Return the (x, y) coordinate for the center point of the cell that contains the specified text.  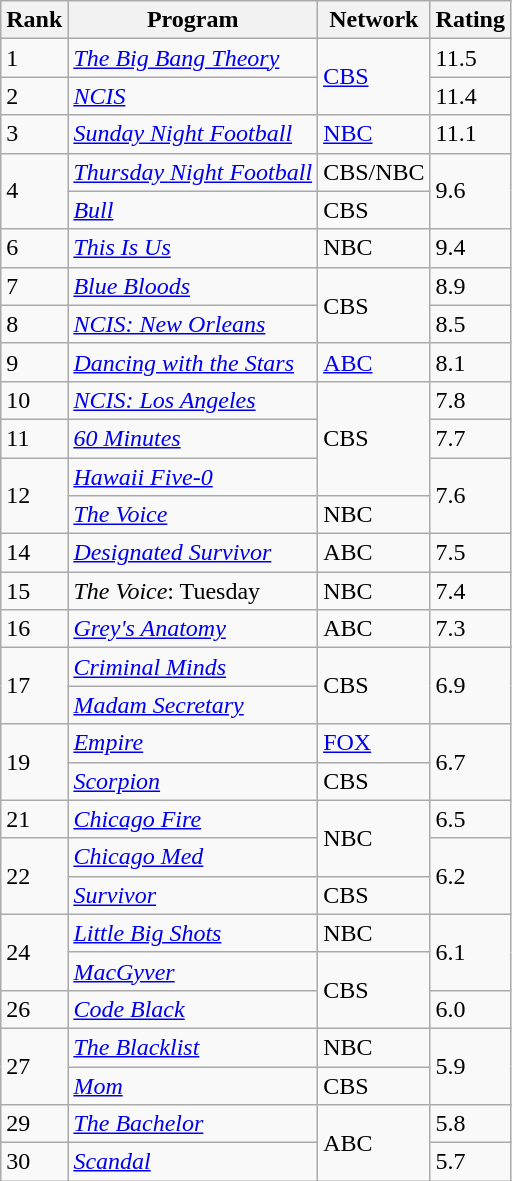
NCIS: New Orleans (193, 324)
29 (34, 1124)
Scandal (193, 1162)
14 (34, 553)
6.5 (470, 819)
24 (34, 952)
4 (34, 191)
21 (34, 819)
9 (34, 362)
Mom (193, 1085)
22 (34, 876)
7.7 (470, 438)
26 (34, 1009)
16 (34, 629)
6.9 (470, 686)
Bull (193, 210)
Sunday Night Football (193, 134)
7.5 (470, 553)
6.2 (470, 876)
Rank (34, 20)
11.4 (470, 96)
Rating (470, 20)
Empire (193, 743)
2 (34, 96)
30 (34, 1162)
Network (374, 20)
9.6 (470, 191)
Chicago Fire (193, 819)
Little Big Shots (193, 933)
Hawaii Five-0 (193, 477)
7.6 (470, 496)
Dancing with the Stars (193, 362)
The Voice: Tuesday (193, 591)
The Voice (193, 515)
Code Black (193, 1009)
27 (34, 1066)
Thursday Night Football (193, 172)
6.1 (470, 952)
7.3 (470, 629)
The Bachelor (193, 1124)
8.1 (470, 362)
Grey's Anatomy (193, 629)
11.1 (470, 134)
7 (34, 286)
This Is Us (193, 248)
15 (34, 591)
5.7 (470, 1162)
The Blacklist (193, 1047)
Madam Secretary (193, 705)
5.9 (470, 1066)
10 (34, 400)
6 (34, 248)
Chicago Med (193, 857)
CBS/NBC (374, 172)
11.5 (470, 58)
3 (34, 134)
Program (193, 20)
NCIS (193, 96)
60 Minutes (193, 438)
Survivor (193, 895)
The Big Bang Theory (193, 58)
6.7 (470, 762)
7.8 (470, 400)
19 (34, 762)
Scorpion (193, 781)
9.4 (470, 248)
12 (34, 496)
NCIS: Los Angeles (193, 400)
5.8 (470, 1124)
FOX (374, 743)
8.5 (470, 324)
1 (34, 58)
MacGyver (193, 971)
8.9 (470, 286)
7.4 (470, 591)
6.0 (470, 1009)
Criminal Minds (193, 667)
17 (34, 686)
8 (34, 324)
Blue Bloods (193, 286)
Designated Survivor (193, 553)
11 (34, 438)
